From the cell containing the given text, extract its center point as [X, Y] coordinate. 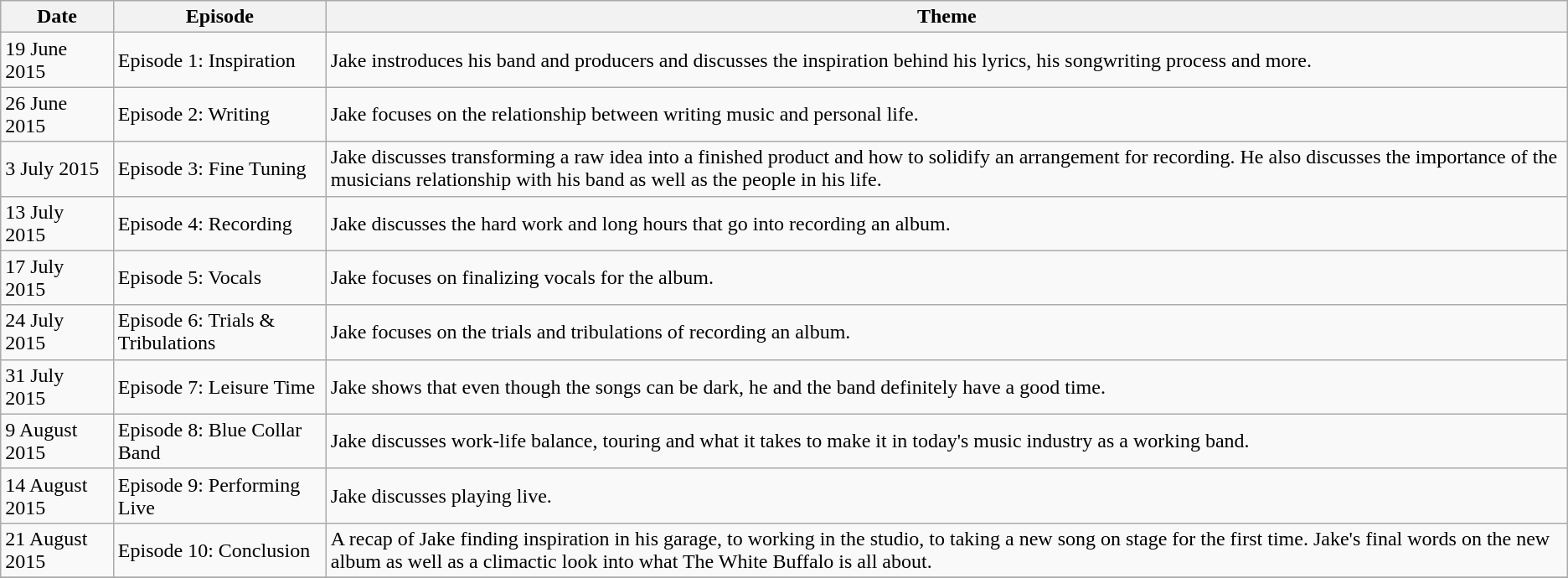
Jake discusses playing live. [946, 496]
19 June 2015 [57, 60]
3 July 2015 [57, 169]
Jake focuses on finalizing vocals for the album. [946, 278]
Jake instroduces his band and producers and discusses the inspiration behind his lyrics, his songwriting process and more. [946, 60]
Episode 2: Writing [219, 114]
Jake focuses on the relationship between writing music and personal life. [946, 114]
Jake discusses the hard work and long hours that go into recording an album. [946, 223]
24 July 2015 [57, 332]
31 July 2015 [57, 387]
Episode 6: Trials & Tribulations [219, 332]
17 July 2015 [57, 278]
Episode 4: Recording [219, 223]
Episode 3: Fine Tuning [219, 169]
14 August 2015 [57, 496]
Episode [219, 17]
Episode 9: Performing Live [219, 496]
Episode 5: Vocals [219, 278]
Theme [946, 17]
26 June 2015 [57, 114]
Episode 7: Leisure Time [219, 387]
Jake focuses on the trials and tribulations of recording an album. [946, 332]
21 August 2015 [57, 550]
Episode 10: Conclusion [219, 550]
Episode 1: Inspiration [219, 60]
9 August 2015 [57, 441]
Jake shows that even though the songs can be dark, he and the band definitely have a good time. [946, 387]
Date [57, 17]
13 July 2015 [57, 223]
Jake discusses work-life balance, touring and what it takes to make it in today's music industry as a working band. [946, 441]
Episode 8: Blue Collar Band [219, 441]
